Extract the [X, Y] coordinate from the center of the cell holding the provided text.  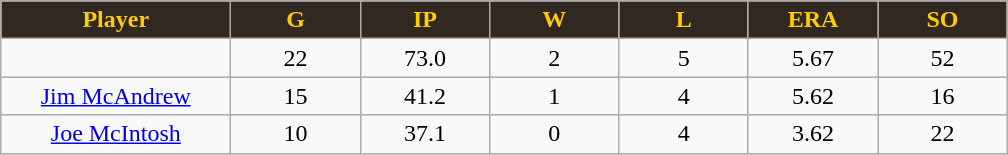
5.62 [812, 96]
IP [424, 20]
2 [554, 58]
41.2 [424, 96]
37.1 [424, 134]
10 [296, 134]
16 [942, 96]
3.62 [812, 134]
W [554, 20]
1 [554, 96]
52 [942, 58]
Jim McAndrew [116, 96]
5 [684, 58]
Player [116, 20]
Joe McIntosh [116, 134]
SO [942, 20]
ERA [812, 20]
0 [554, 134]
5.67 [812, 58]
73.0 [424, 58]
G [296, 20]
15 [296, 96]
L [684, 20]
